Locate the cell with the specified text and output its (x, y) center coordinate. 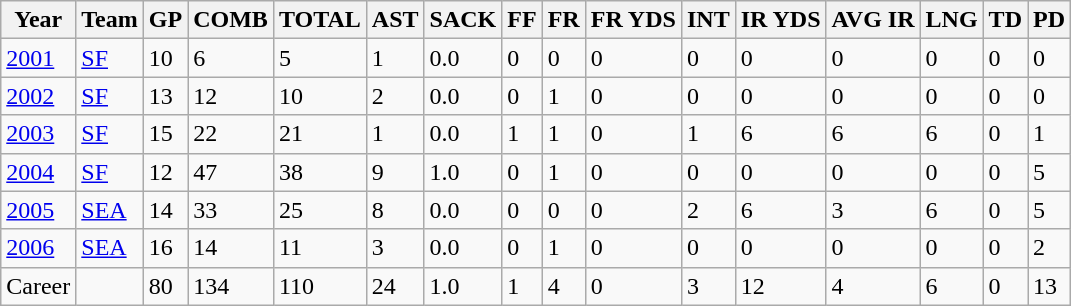
FF (522, 20)
21 (320, 134)
2003 (38, 134)
COMB (231, 20)
33 (231, 210)
2001 (38, 58)
9 (395, 172)
11 (320, 248)
AST (395, 20)
24 (395, 286)
INT (708, 20)
IR YDS (780, 20)
2004 (38, 172)
Team (110, 20)
TOTAL (320, 20)
FR YDS (633, 20)
80 (165, 286)
SACK (463, 20)
110 (320, 286)
LNG (952, 20)
PD (1050, 20)
15 (165, 134)
47 (231, 172)
2002 (38, 96)
Career (38, 286)
TD (1005, 20)
134 (231, 286)
16 (165, 248)
FR (564, 20)
25 (320, 210)
Year (38, 20)
22 (231, 134)
2006 (38, 248)
2005 (38, 210)
GP (165, 20)
8 (395, 210)
38 (320, 172)
AVG IR (873, 20)
